Determine the [x, y] coordinate at the center of the cell enclosing the given text.  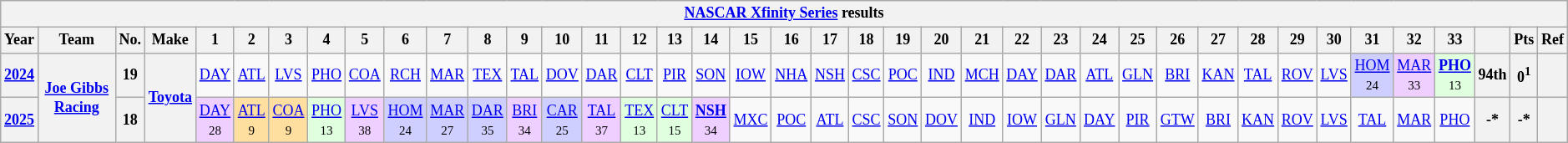
33 [1455, 40]
RCH [406, 75]
TAL37 [601, 120]
DAY28 [215, 120]
BRI34 [524, 120]
Ref [1553, 40]
MCH [982, 75]
7 [448, 40]
2024 [20, 75]
Team [77, 40]
COA9 [289, 120]
LVS38 [364, 120]
5 [364, 40]
15 [751, 40]
3 [289, 40]
31 [1373, 40]
9 [524, 40]
ATL9 [251, 120]
22 [1022, 40]
26 [1177, 40]
21 [982, 40]
29 [1297, 40]
01 [1525, 75]
CLT15 [675, 120]
20 [942, 40]
25 [1138, 40]
2025 [20, 120]
24 [1100, 40]
10 [562, 40]
28 [1258, 40]
30 [1334, 40]
23 [1060, 40]
TEX [488, 75]
CAR25 [562, 120]
COA [364, 75]
No. [130, 40]
17 [830, 40]
MAR27 [448, 120]
NHA [792, 75]
Toyota [170, 97]
CLT [640, 75]
GTW [1177, 120]
Pts [1525, 40]
TEX13 [640, 120]
16 [792, 40]
Make [170, 40]
2 [251, 40]
8 [488, 40]
12 [640, 40]
94th [1493, 75]
Year [20, 40]
6 [406, 40]
1 [215, 40]
4 [327, 40]
11 [601, 40]
MXC [751, 120]
13 [675, 40]
MAR33 [1414, 75]
14 [711, 40]
32 [1414, 40]
NSH34 [711, 120]
NSH [830, 75]
27 [1218, 40]
DAR35 [488, 120]
NASCAR Xfinity Series results [784, 13]
Joe Gibbs Racing [77, 97]
